Detect which cell encompasses the target text, then output its [X, Y] center coordinate. 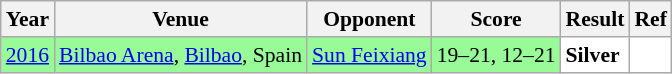
Sun Feixiang [370, 55]
2016 [28, 55]
19–21, 12–21 [496, 55]
Year [28, 19]
Ref [650, 19]
Bilbao Arena, Bilbao, Spain [180, 55]
Silver [596, 55]
Result [596, 19]
Opponent [370, 19]
Score [496, 19]
Venue [180, 19]
